Capture the cell that displays the provided text and extract its [X, Y] central coordinate. 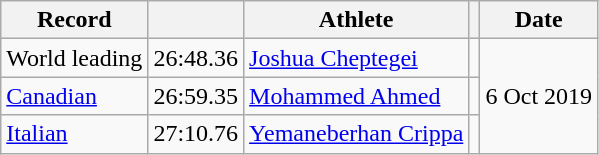
26:59.35 [196, 96]
Athlete [356, 20]
6 Oct 2019 [539, 96]
Joshua Cheptegei [356, 58]
Canadian [74, 96]
26:48.36 [196, 58]
World leading [74, 58]
Italian [74, 134]
Mohammed Ahmed [356, 96]
Date [539, 20]
27:10.76 [196, 134]
Yemaneberhan Crippa [356, 134]
Record [74, 20]
